From the cell containing the given text, extract its center point as [x, y] coordinate. 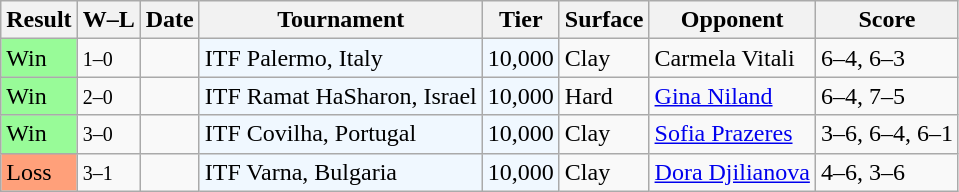
Carmela Vitali [732, 58]
6–4, 6–3 [886, 58]
3–0 [108, 134]
1–0 [108, 58]
ITF Palermo, Italy [340, 58]
4–6, 3–6 [886, 172]
Date [170, 20]
Opponent [732, 20]
3–6, 6–4, 6–1 [886, 134]
Dora Djilianova [732, 172]
Tournament [340, 20]
Tier [520, 20]
Surface [604, 20]
ITF Ramat HaSharon, Israel [340, 96]
Score [886, 20]
Loss [39, 172]
Gina Niland [732, 96]
Result [39, 20]
6–4, 7–5 [886, 96]
ITF Covilha, Portugal [340, 134]
2–0 [108, 96]
W–L [108, 20]
Hard [604, 96]
Sofia Prazeres [732, 134]
3–1 [108, 172]
ITF Varna, Bulgaria [340, 172]
